Identify which cell holds the provided text, then report its (X, Y) central coordinate. 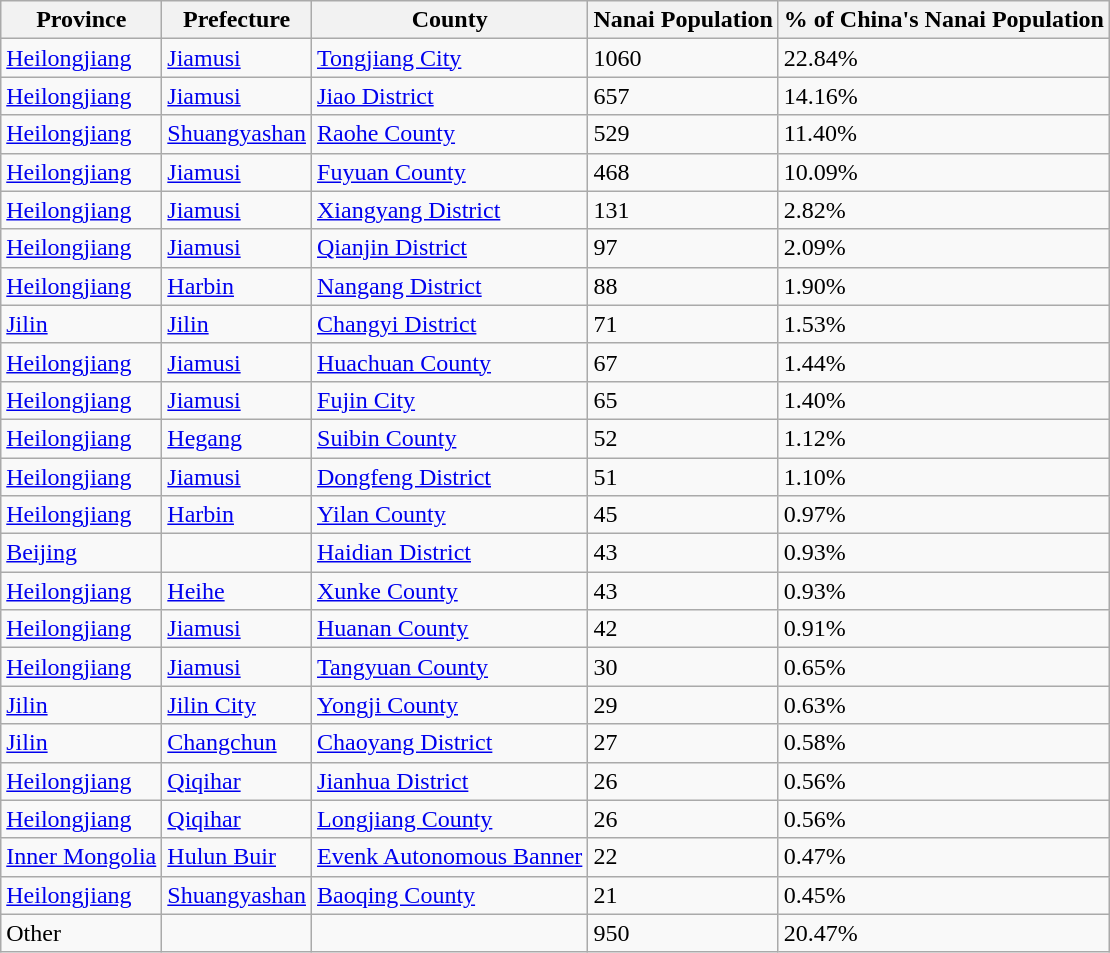
Nangang District (450, 286)
131 (683, 210)
0.65% (944, 667)
Jiao District (450, 96)
29 (683, 705)
Suibin County (450, 438)
Other (82, 933)
Yongji County (450, 705)
Changyi District (450, 324)
529 (683, 134)
30 (683, 667)
1.10% (944, 477)
Chaoyang District (450, 743)
42 (683, 629)
657 (683, 96)
71 (683, 324)
20.47% (944, 933)
22.84% (944, 58)
Longjiang County (450, 819)
Province (82, 20)
Evenk Autonomous Banner (450, 857)
Fuyuan County (450, 172)
Inner Mongolia (82, 857)
Huachuan County (450, 362)
Huanan County (450, 629)
14.16% (944, 96)
11.40% (944, 134)
Qianjin District (450, 248)
65 (683, 400)
Jianhua District (450, 781)
Hegang (237, 438)
Baoqing County (450, 895)
Prefecture (237, 20)
1.40% (944, 400)
Jilin City (237, 705)
Yilan County (450, 515)
67 (683, 362)
Raohe County (450, 134)
Tongjiang City (450, 58)
1060 (683, 58)
1.90% (944, 286)
County (450, 20)
468 (683, 172)
27 (683, 743)
2.82% (944, 210)
21 (683, 895)
Fujin City (450, 400)
88 (683, 286)
22 (683, 857)
Heihe (237, 591)
Xunke County (450, 591)
Dongfeng District (450, 477)
950 (683, 933)
1.12% (944, 438)
0.63% (944, 705)
0.97% (944, 515)
Hulun Buir (237, 857)
2.09% (944, 248)
1.44% (944, 362)
1.53% (944, 324)
0.58% (944, 743)
Haidian District (450, 553)
97 (683, 248)
Nanai Population (683, 20)
Xiangyang District (450, 210)
Beijing (82, 553)
% of China's Nanai Population (944, 20)
0.91% (944, 629)
0.45% (944, 895)
51 (683, 477)
52 (683, 438)
0.47% (944, 857)
10.09% (944, 172)
Changchun (237, 743)
Tangyuan County (450, 667)
45 (683, 515)
